Determine the [X, Y] coordinate at the center of the cell enclosing the given text.  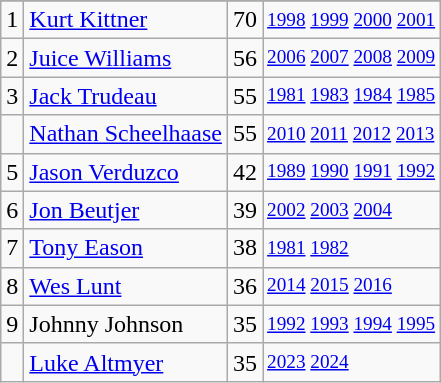
Nathan Scheelhaase [126, 134]
70 [244, 20]
1981 1982 [352, 248]
39 [244, 210]
56 [244, 58]
7 [12, 248]
2010 2011 2012 2013 [352, 134]
2023 2024 [352, 362]
2006 2007 2008 2009 [352, 58]
2014 2015 2016 [352, 286]
Wes Lunt [126, 286]
5 [12, 172]
Jon Beutjer [126, 210]
Kurt Kittner [126, 20]
8 [12, 286]
2 [12, 58]
Jason Verduzco [126, 172]
42 [244, 172]
1989 1990 1991 1992 [352, 172]
Johnny Johnson [126, 324]
1998 1999 2000 2001 [352, 20]
38 [244, 248]
36 [244, 286]
9 [12, 324]
1992 1993 1994 1995 [352, 324]
6 [12, 210]
Juice Williams [126, 58]
2002 2003 2004 [352, 210]
1 [12, 20]
3 [12, 96]
Tony Eason [126, 248]
1981 1983 1984 1985 [352, 96]
Luke Altmyer [126, 362]
Jack Trudeau [126, 96]
